Extract the (X, Y) coordinate from the center of the cell holding the provided text.  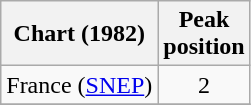
Peakposition (204, 34)
Chart (1982) (80, 34)
France (SNEP) (80, 85)
2 (204, 85)
